For the text-containing cell, return its midpoint in (x, y) coordinate format. 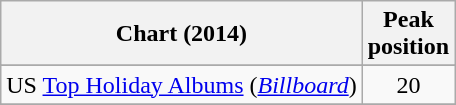
20 (408, 85)
US Top Holiday Albums (Billboard) (182, 85)
Peakposition (408, 34)
Chart (2014) (182, 34)
